Pinpoint the cell where the given text exists, returning its [x, y] midpoint coordinate. 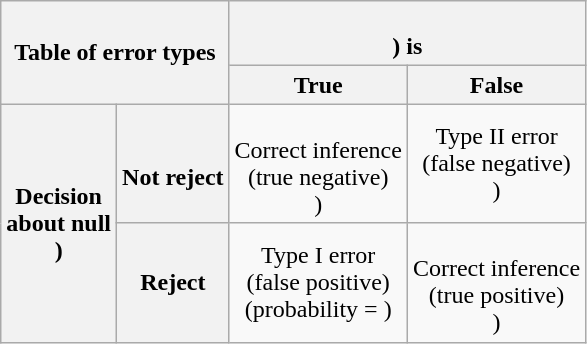
False [496, 85]
Correct inference(true negative)) [318, 164]
Correct inference (true positive)) [496, 282]
Table of error types [115, 52]
True [318, 85]
Type I error (false positive)(probability = ) [318, 282]
Reject [174, 282]
Decisionabout null) [59, 223]
) is [408, 34]
Not reject [174, 164]
Type II error (false negative)) [496, 164]
